Return (x, y) of the center of cell containing provided text 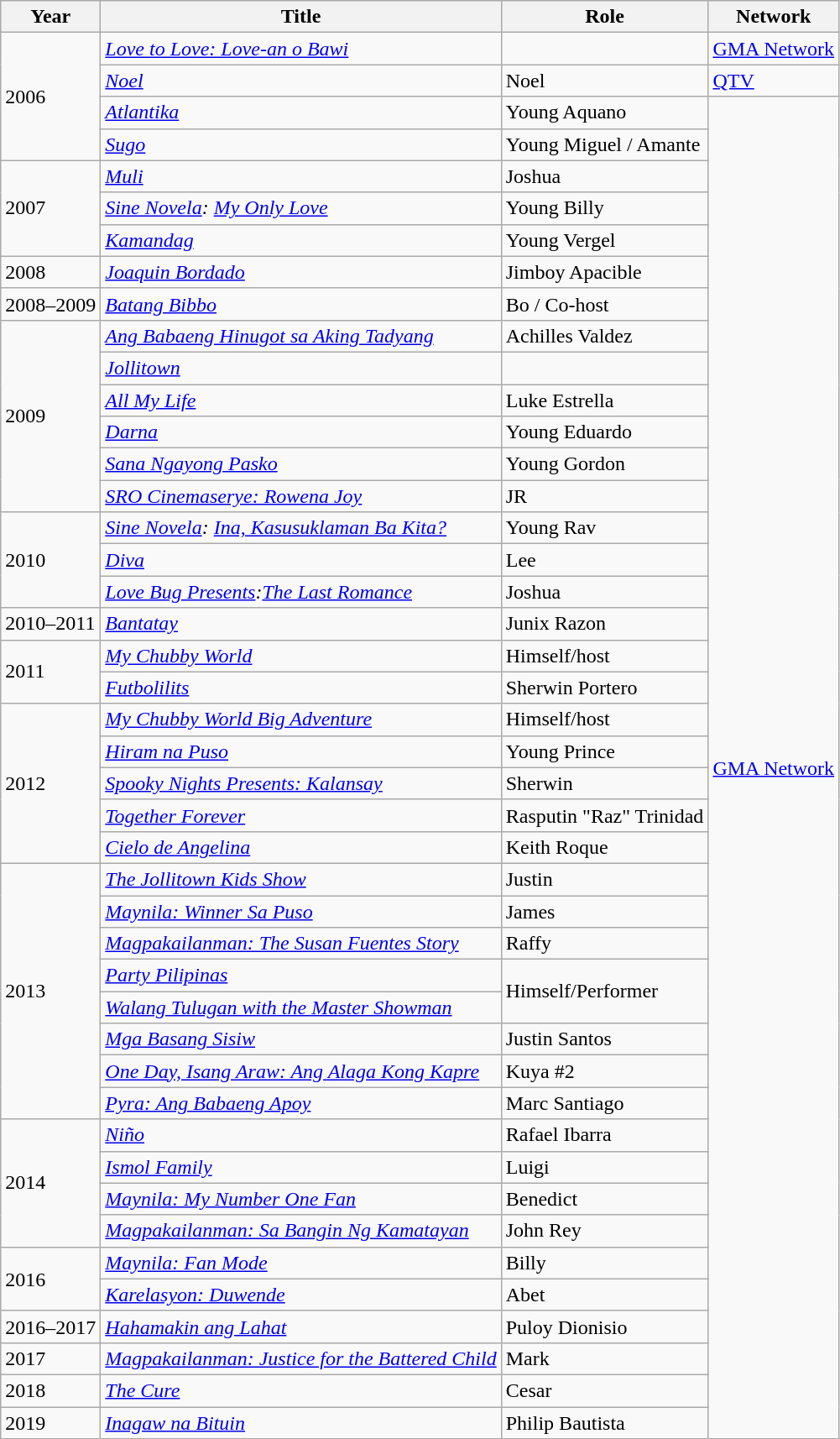
Benedict (604, 1199)
Luke Estrella (604, 400)
Young Eduardo (604, 432)
Sherwin (604, 783)
Young Vergel (604, 240)
All My Life (300, 400)
2011 (50, 672)
Magpakailanman: The Susan Fuentes Story (300, 944)
2018 (50, 1390)
Cielo de Angelina (300, 847)
Sugo (300, 144)
Mga Basang Sisiw (300, 1039)
Abet (604, 1295)
Together Forever (300, 815)
Young Prince (604, 751)
2012 (50, 783)
Party Pilipinas (300, 976)
Luigi (604, 1167)
Raffy (604, 944)
Batang Bibbo (300, 304)
Young Billy (604, 208)
Niño (300, 1135)
Cesar (604, 1390)
Young Miguel / Amante (604, 144)
Diva (300, 560)
2008–2009 (50, 304)
Love to Love: Love-an o Bawi (300, 49)
James (604, 911)
2010–2011 (50, 624)
SRO Cinemaserye: Rowena Joy (300, 496)
The Cure (300, 1390)
Pyra: Ang Babaeng Apoy (300, 1103)
Justin Santos (604, 1039)
Maynila: Fan Mode (300, 1263)
Jimboy Apacible (604, 272)
Karelasyon: Duwende (300, 1295)
Ang Babaeng Hinugot sa Aking Tadyang (300, 336)
2019 (50, 1423)
Kuya #2 (604, 1071)
Magpakailanman: Justice for the Battered Child (300, 1358)
Inagaw na Bituin (300, 1423)
Marc Santiago (604, 1103)
John Rey (604, 1231)
Network (774, 17)
2016–2017 (50, 1326)
2010 (50, 560)
Bo / Co-host (604, 304)
Young Gordon (604, 464)
2008 (50, 272)
2007 (50, 208)
Muli (300, 176)
Love Bug Presents:The Last Romance (300, 592)
Magpakailanman: Sa Bangin Ng Kamatayan (300, 1231)
Young Rav (604, 528)
2017 (50, 1358)
Rafael Ibarra (604, 1135)
Hiram na Puso (300, 751)
Junix Razon (604, 624)
Sine Novela: My Only Love (300, 208)
My Chubby World Big Adventure (300, 719)
Joaquin Bordado (300, 272)
Achilles Valdez (604, 336)
Himself/Performer (604, 992)
Title (300, 17)
Keith Roque (604, 847)
One Day, Isang Araw: Ang Alaga Kong Kapre (300, 1071)
Spooky Nights Presents: Kalansay (300, 783)
Sana Ngayong Pasko (300, 464)
My Chubby World (300, 656)
2006 (50, 97)
Lee (604, 560)
Philip Bautista (604, 1423)
Atlantika (300, 113)
2009 (50, 416)
Mark (604, 1358)
Puloy Dionisio (604, 1326)
Kamandag (300, 240)
Year (50, 17)
Role (604, 17)
Jollitown (300, 368)
Justin (604, 879)
Rasputin "Raz" Trinidad (604, 815)
Sine Novela: Ina, Kasusuklaman Ba Kita? (300, 528)
Futbolilits (300, 688)
Bantatay (300, 624)
Ismol Family (300, 1167)
Maynila: Winner Sa Puso (300, 911)
2014 (50, 1183)
QTV (774, 81)
Walang Tulugan with the Master Showman (300, 1007)
Hahamakin ang Lahat (300, 1326)
2016 (50, 1279)
The Jollitown Kids Show (300, 879)
Maynila: My Number One Fan (300, 1199)
Sherwin Portero (604, 688)
Billy (604, 1263)
2013 (50, 991)
Darna (300, 432)
JR (604, 496)
Young Aquano (604, 113)
